Search for the cell housing the specified text and yield its (x, y) center coordinate. 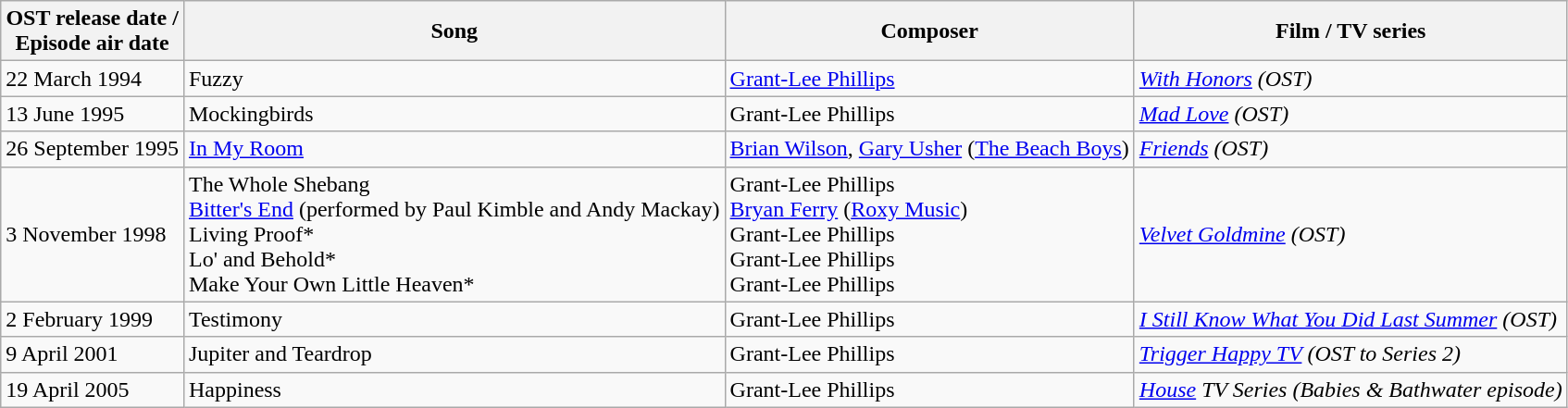
3 November 1998 (93, 234)
Mockingbirds (454, 114)
13 June 1995 (93, 114)
The Whole ShebangBitter's End (performed by Paul Kimble and Andy Mackay)Living Proof*Lo' and Behold*Make Your Own Little Heaven* (454, 234)
22 March 1994 (93, 79)
I Still Know What You Did Last Summer (OST) (1350, 319)
Trigger Happy TV (OST to Series 2) (1350, 354)
Song (454, 31)
In My Room (454, 149)
OST release date /Episode air date (93, 31)
Film / TV series (1350, 31)
With Honors (OST) (1350, 79)
Jupiter and Teardrop (454, 354)
9 April 2001 (93, 354)
House TV Series (Babies & Bathwater episode) (1350, 389)
Testimony (454, 319)
Velvet Goldmine (OST) (1350, 234)
26 September 1995 (93, 149)
2 February 1999 (93, 319)
Friends (OST) (1350, 149)
Composer (929, 31)
Happiness (454, 389)
Fuzzy (454, 79)
Mad Love (OST) (1350, 114)
Brian Wilson, Gary Usher (The Beach Boys) (929, 149)
Grant-Lee PhillipsBryan Ferry (Roxy Music)Grant-Lee PhillipsGrant-Lee PhillipsGrant-Lee Phillips (929, 234)
19 April 2005 (93, 389)
